Return (x, y) of the center of cell containing provided text 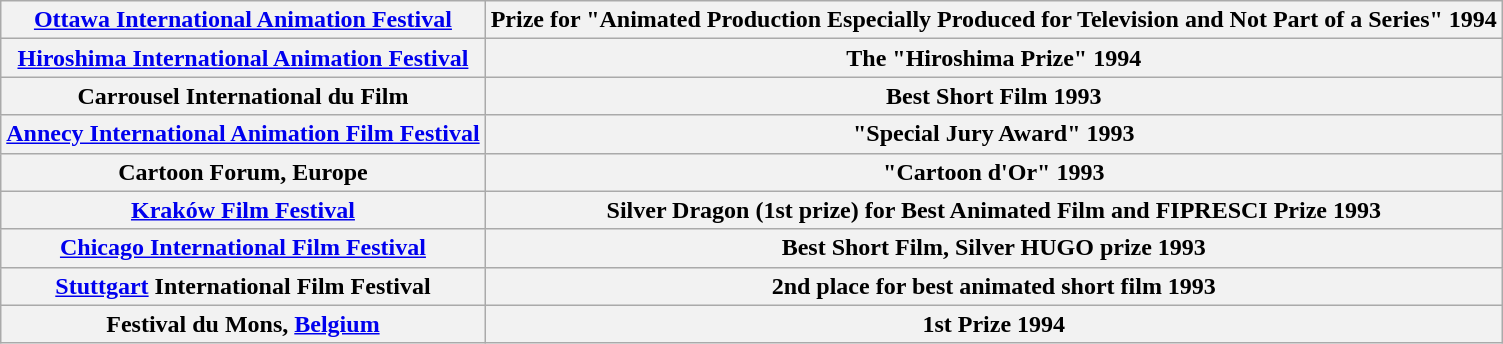
The "Hiroshima Prize" 1994 (994, 58)
"Cartoon d'Or" 1993 (994, 172)
Carrousel International du Film (243, 96)
Hiroshima International Animation Festival (243, 58)
Kraków Film Festival (243, 210)
Best Short Film 1993 (994, 96)
Festival du Mons, Belgium (243, 324)
Chicago International Film Festival (243, 248)
Prize for "Animated Production Especially Produced for Television and Not Part of a Series" 1994 (994, 20)
Silver Dragon (1st prize) for Best Animated Film and FIPRESCI Prize 1993 (994, 210)
"Special Jury Award" 1993 (994, 134)
Best Short Film, Silver HUGO prize 1993 (994, 248)
Stuttgart International Film Festival (243, 286)
1st Prize 1994 (994, 324)
Annecy International Animation Film Festival (243, 134)
Ottawa International Animation Festival (243, 20)
2nd place for best animated short film 1993 (994, 286)
Cartoon Forum, Europe (243, 172)
